Provide the (X, Y) coordinate of the cell's center where the given text is located.  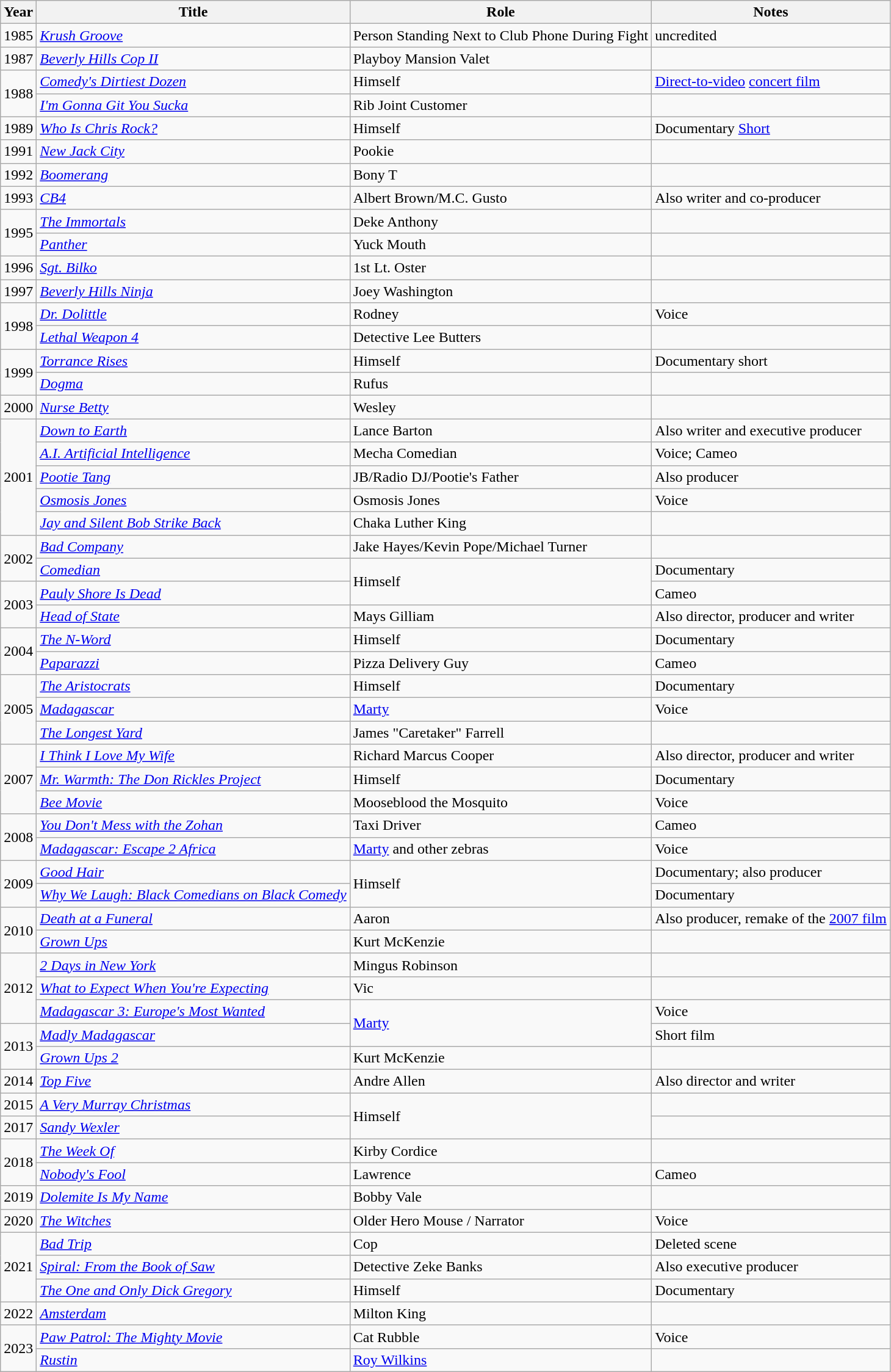
The Immortals (193, 221)
Bad Trip (193, 1244)
Grown Ups (193, 942)
I Think I Love My Wife (193, 756)
Rib Joint Customer (500, 105)
Direct-to-video concert film (771, 82)
Lethal Weapon 4 (193, 338)
Nobody's Fool (193, 1174)
2010 (18, 930)
Bony T (500, 175)
Sgt. Bilko (193, 267)
A.I. Artificial Intelligence (193, 454)
Richard Marcus Cooper (500, 756)
Pootie Tang (193, 477)
Also writer and co-producer (771, 198)
2007 (18, 779)
Spiral: From the Book of Saw (193, 1267)
2017 (18, 1128)
James "Caretaker" Farrell (500, 733)
Who Is Chris Rock? (193, 128)
The One and Only Dick Gregory (193, 1290)
Beverly Hills Cop II (193, 59)
Paparazzi (193, 662)
2022 (18, 1313)
1997 (18, 291)
Bobby Vale (500, 1197)
Aaron (500, 918)
Comedian (193, 570)
Kirby Cordice (500, 1151)
Dr. Dolittle (193, 314)
Pizza Delivery Guy (500, 662)
Grown Ups 2 (193, 1058)
Top Five (193, 1081)
Also writer and executive producer (771, 430)
You Don't Mess with the Zohan (193, 826)
Documentary; also producer (771, 872)
Pookie (500, 151)
Mays Gilliam (500, 616)
Mooseblood the Mosquito (500, 802)
2013 (18, 1047)
2 Days in New York (193, 965)
Vic (500, 988)
A Very Murray Christmas (193, 1105)
Also producer, remake of the 2007 film (771, 918)
Milton King (500, 1313)
Comedy's Dirtiest Dozen (193, 82)
Pauly Shore Is Dead (193, 593)
Jay and Silent Bob Strike Back (193, 523)
I'm Gonna Git You Sucka (193, 105)
Madly Madagascar (193, 1035)
2008 (18, 837)
Bee Movie (193, 802)
Good Hair (193, 872)
2004 (18, 651)
Rustin (193, 1360)
Mecha Comedian (500, 454)
Madagascar (193, 710)
JB/Radio DJ/Pootie's Father (500, 477)
Sandy Wexler (193, 1128)
The Longest Yard (193, 733)
Documentary Short (771, 128)
The Aristocrats (193, 686)
Boomerang (193, 175)
Joey Washington (500, 291)
Nurse Betty (193, 407)
Notes (771, 12)
Deke Anthony (500, 221)
Cat Rubble (500, 1337)
Dogma (193, 384)
Yuck Mouth (500, 244)
Person Standing Next to Club Phone During Fight (500, 35)
Older Hero Mouse / Narrator (500, 1221)
Documentary short (771, 361)
The N-Word (193, 639)
1988 (18, 93)
1993 (18, 198)
2001 (18, 477)
1996 (18, 267)
1st Lt. Oster (500, 267)
Taxi Driver (500, 826)
The Witches (193, 1221)
2021 (18, 1267)
Also producer (771, 477)
Lawrence (500, 1174)
2014 (18, 1081)
Detective Lee Butters (500, 338)
Title (193, 12)
2015 (18, 1105)
Mingus Robinson (500, 965)
2018 (18, 1163)
Wesley (500, 407)
Deleted scene (771, 1244)
2020 (18, 1221)
1992 (18, 175)
Also executive producer (771, 1267)
Chaka Luther King (500, 523)
Dolemite Is My Name (193, 1197)
Marty and other zebras (500, 849)
1985 (18, 35)
Short film (771, 1035)
Madagascar 3: Europe's Most Wanted (193, 1011)
1999 (18, 372)
Rodney (500, 314)
Madagascar: Escape 2 Africa (193, 849)
2003 (18, 604)
Bad Company (193, 546)
Krush Groove (193, 35)
Mr. Warmth: The Don Rickles Project (193, 779)
2005 (18, 710)
2002 (18, 558)
Paw Patrol: The Mighty Movie (193, 1337)
Cop (500, 1244)
2012 (18, 988)
Andre Allen (500, 1081)
CB4 (193, 198)
The Week Of (193, 1151)
Down to Earth (193, 430)
2009 (18, 884)
Voice; Cameo (771, 454)
What to Expect When You're Expecting (193, 988)
Playboy Mansion Valet (500, 59)
Beverly Hills Ninja (193, 291)
Also director and writer (771, 1081)
1995 (18, 233)
1998 (18, 326)
Rufus (500, 384)
Detective Zeke Banks (500, 1267)
Lance Barton (500, 430)
Death at a Funeral (193, 918)
Jake Hayes/Kevin Pope/Michael Turner (500, 546)
uncredited (771, 35)
Head of State (193, 616)
Torrance Rises (193, 361)
Albert Brown/M.C. Gusto (500, 198)
1989 (18, 128)
Amsterdam (193, 1313)
2019 (18, 1197)
Role (500, 12)
Year (18, 12)
2000 (18, 407)
Roy Wilkins (500, 1360)
Why We Laugh: Black Comedians on Black Comedy (193, 895)
Panther (193, 244)
New Jack City (193, 151)
1991 (18, 151)
2023 (18, 1348)
1987 (18, 59)
